For the text-containing cell, return its midpoint in (X, Y) coordinate format. 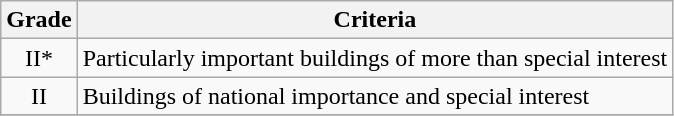
II (39, 96)
Buildings of national importance and special interest (375, 96)
Grade (39, 20)
Criteria (375, 20)
Particularly important buildings of more than special interest (375, 58)
II* (39, 58)
